Return the (X, Y) coordinate for the center point of the cell that contains the specified text.  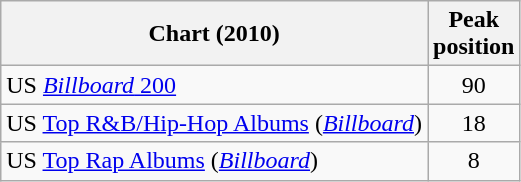
8 (474, 161)
Peakposition (474, 34)
US Top R&B/Hip-Hop Albums (Billboard) (214, 123)
US Billboard 200 (214, 85)
90 (474, 85)
US Top Rap Albums (Billboard) (214, 161)
Chart (2010) (214, 34)
18 (474, 123)
